Scan for the cell matching the given text and deliver its (X, Y) coordinate at center. 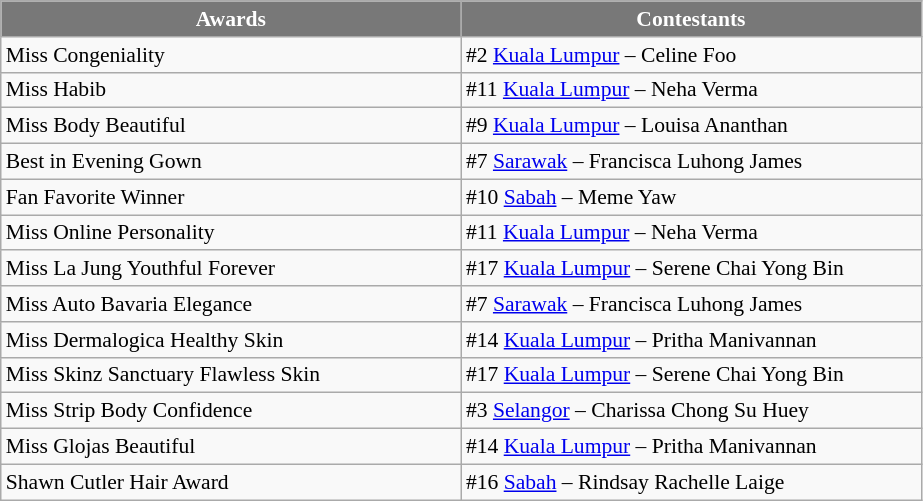
Miss Auto Bavaria Elegance (231, 304)
Miss Habib (231, 90)
Shawn Cutler Hair Award (231, 482)
#16 Sabah – Rindsay Rachelle Laige (691, 482)
Miss La Jung Youthful Forever (231, 269)
Contestants (691, 19)
Best in Evening Gown (231, 162)
Miss Online Personality (231, 233)
#10 Sabah – Meme Yaw (691, 197)
#9 Kuala Lumpur – Louisa Ananthan (691, 126)
Miss Glojas Beautiful (231, 447)
Miss Body Beautiful (231, 126)
#2 Kuala Lumpur – Celine Foo (691, 55)
Fan Favorite Winner (231, 197)
Miss Dermalogica Healthy Skin (231, 340)
Miss Strip Body Confidence (231, 411)
Awards (231, 19)
#3 Selangor – Charissa Chong Su Huey (691, 411)
Miss Skinz Sanctuary Flawless Skin (231, 375)
Miss Congeniality (231, 55)
